Identify which cell holds the provided text, then report its [X, Y] central coordinate. 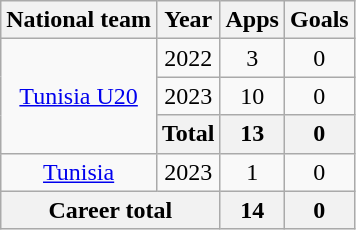
Goals [319, 20]
Year [188, 20]
14 [252, 210]
Tunisia U20 [79, 96]
1 [252, 172]
3 [252, 58]
13 [252, 134]
Career total [110, 210]
10 [252, 96]
Tunisia [79, 172]
National team [79, 20]
Total [188, 134]
Apps [252, 20]
2022 [188, 58]
